Identify which cell holds the provided text, then report its (X, Y) central coordinate. 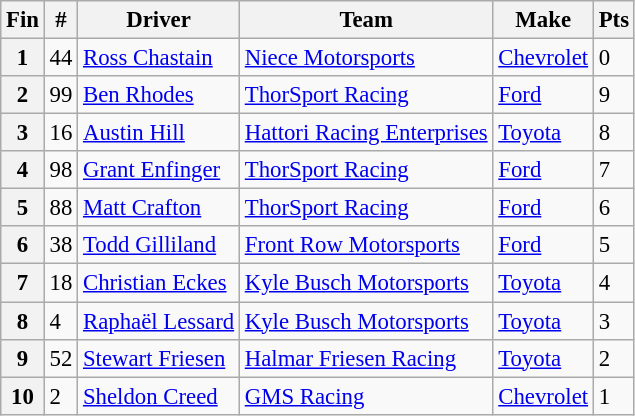
Niece Motorsports (366, 58)
38 (60, 245)
Front Row Motorsports (366, 245)
Ben Rhodes (159, 95)
# (60, 20)
Stewart Friesen (159, 358)
52 (60, 358)
Sheldon Creed (159, 396)
Ross Chastain (159, 58)
18 (60, 283)
Hattori Racing Enterprises (366, 133)
Todd Gilliland (159, 245)
98 (60, 170)
Raphaël Lessard (159, 321)
10 (23, 396)
Fin (23, 20)
Make (543, 20)
99 (60, 95)
44 (60, 58)
GMS Racing (366, 396)
Pts (614, 20)
Matt Crafton (159, 208)
16 (60, 133)
Austin Hill (159, 133)
Christian Eckes (159, 283)
Driver (159, 20)
Team (366, 20)
Halmar Friesen Racing (366, 358)
0 (614, 58)
Grant Enfinger (159, 170)
88 (60, 208)
